Output the (X, Y) coordinate of the center of the cell containing the given text.  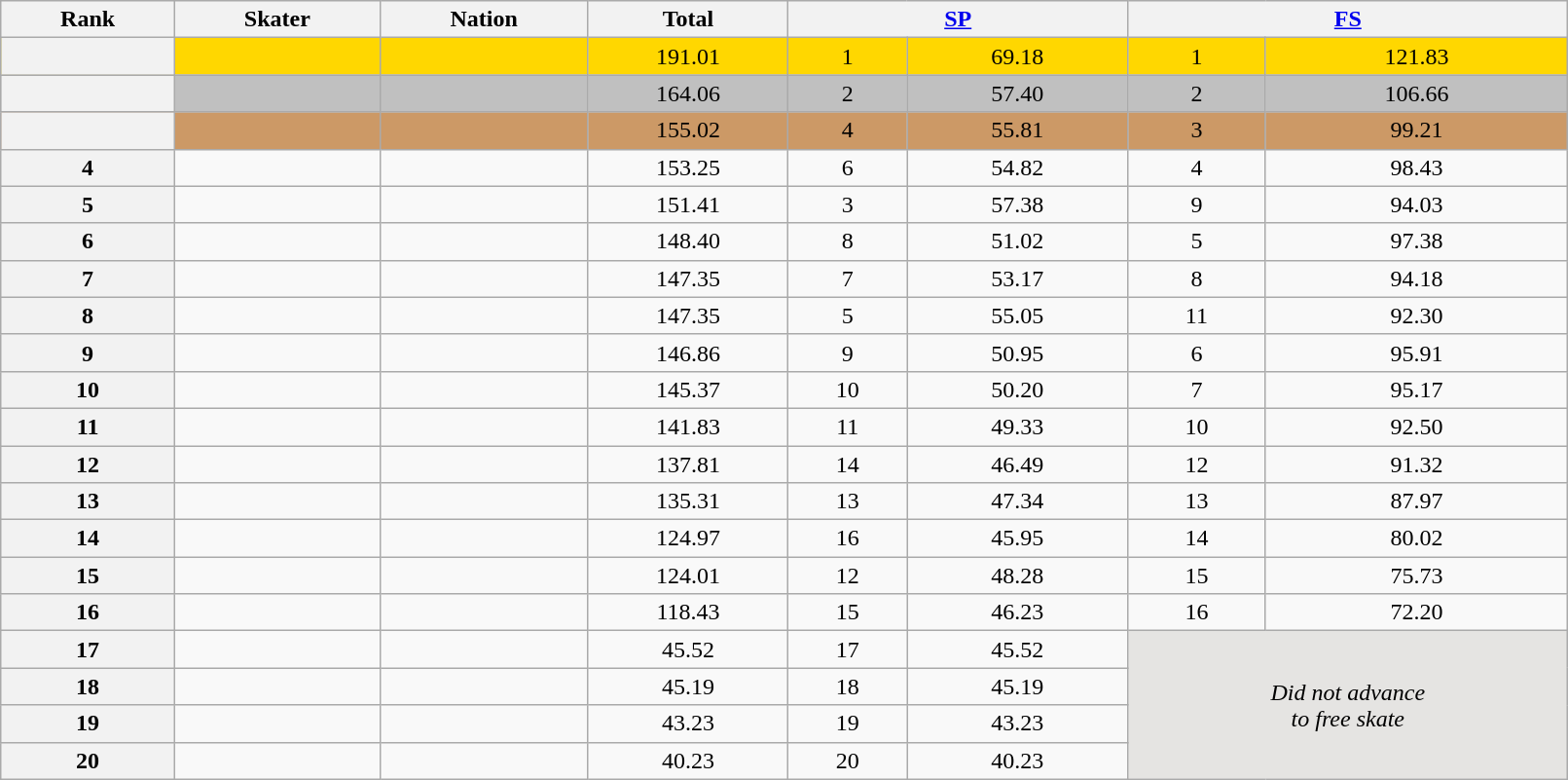
69.18 (1018, 56)
141.83 (687, 427)
164.06 (687, 93)
53.17 (1018, 279)
72.20 (1417, 613)
94.18 (1417, 279)
124.01 (687, 576)
106.66 (1417, 93)
54.82 (1018, 167)
99.21 (1417, 130)
92.50 (1417, 427)
148.40 (687, 241)
57.38 (1018, 204)
146.86 (687, 353)
155.02 (687, 130)
191.01 (687, 56)
95.91 (1417, 353)
Nation (484, 19)
55.81 (1018, 130)
92.30 (1417, 316)
48.28 (1018, 576)
91.32 (1417, 464)
47.34 (1018, 501)
Did not advanceto free skate (1348, 705)
Rank (88, 19)
94.03 (1417, 204)
75.73 (1417, 576)
121.83 (1417, 56)
97.38 (1417, 241)
46.23 (1018, 613)
87.97 (1417, 501)
151.41 (687, 204)
Total (687, 19)
95.17 (1417, 390)
46.49 (1018, 464)
80.02 (1417, 539)
45.95 (1018, 539)
124.97 (687, 539)
153.25 (687, 167)
SP (958, 19)
49.33 (1018, 427)
51.02 (1018, 241)
118.43 (687, 613)
Skater (278, 19)
50.20 (1018, 390)
135.31 (687, 501)
98.43 (1417, 167)
145.37 (687, 390)
57.40 (1018, 93)
50.95 (1018, 353)
137.81 (687, 464)
FS (1348, 19)
55.05 (1018, 316)
